From the cell containing the given text, extract its center point as [X, Y] coordinate. 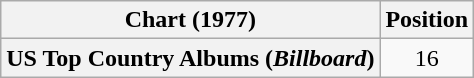
Chart (1977) [190, 20]
16 [427, 58]
Position [427, 20]
US Top Country Albums (Billboard) [190, 58]
